From the cell containing the given text, extract its center point as (x, y) coordinate. 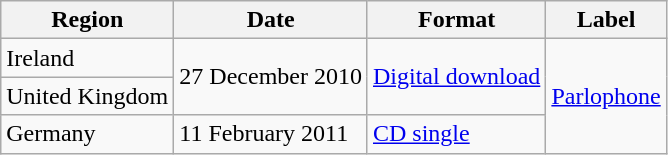
Region (88, 20)
Germany (88, 134)
Parlophone (606, 96)
Digital download (456, 77)
11 February 2011 (271, 134)
Label (606, 20)
Ireland (88, 58)
CD single (456, 134)
Format (456, 20)
27 December 2010 (271, 77)
Date (271, 20)
United Kingdom (88, 96)
